Capture the cell that displays the provided text and extract its [x, y] central coordinate. 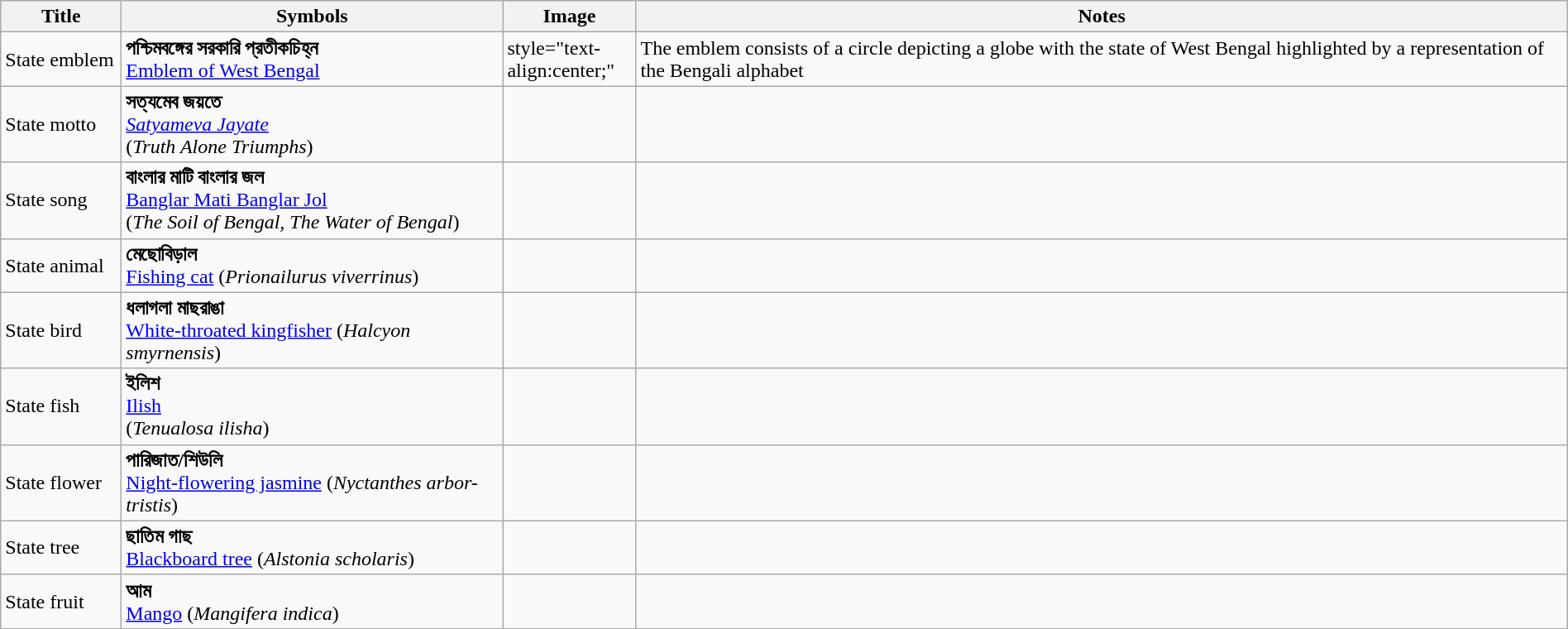
ছাতিম গাছ Blackboard tree (Alstonia scholaris) [313, 548]
সত্যমেব জয়তে Satyameva Jayate (Truth Alone Triumphs) [313, 124]
Notes [1102, 17]
State tree [61, 548]
Title [61, 17]
Symbols [313, 17]
পশ্চিমবঙ্গের সরকারি প্রতীকচিহ্নEmblem of West Bengal [313, 60]
State fruit [61, 601]
মেছোবিড়াল Fishing cat (Prionailurus viverrinus) [313, 265]
State animal [61, 265]
State motto [61, 124]
Image [569, 17]
State emblem [61, 60]
style="text-align:center;" [569, 60]
State song [61, 200]
State flower [61, 483]
পারিজাত/শিউলি Night-flowering jasmine (Nyctanthes arbor-tristis) [313, 483]
State bird [61, 330]
আম Mango (Mangifera indica) [313, 601]
বাংলার মাটি বাংলার জল Banglar Mati Banglar Jol (The Soil of Bengal, The Water of Bengal) [313, 200]
ধলাগলা মাছরাঙা White-throated kingfisher (Halcyon smyrnensis) [313, 330]
ইলিশ Ilish (Tenualosa ilisha) [313, 406]
State fish [61, 406]
The emblem consists of a circle depicting a globe with the state of West Bengal highlighted by a representation of the Bengali alphabet [1102, 60]
